Identify which cell holds the provided text, then report its (x, y) central coordinate. 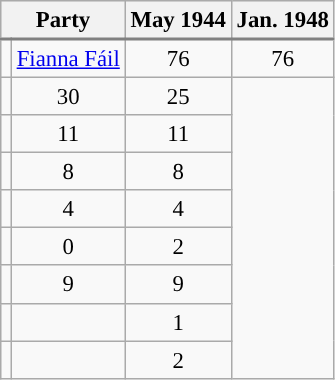
Party (63, 20)
Jan. 1948 (282, 20)
0 (68, 247)
May 1944 (178, 20)
25 (178, 97)
1 (178, 322)
Fianna Fáil (68, 58)
30 (68, 97)
